For the text-containing cell, return its midpoint in [X, Y] coordinate format. 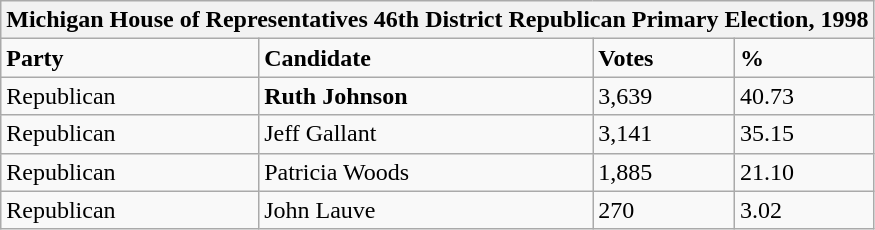
35.15 [804, 134]
Ruth Johnson [426, 96]
Patricia Woods [426, 172]
Party [130, 58]
Votes [664, 58]
John Lauve [426, 210]
Michigan House of Representatives 46th District Republican Primary Election, 1998 [438, 20]
Jeff Gallant [426, 134]
1,885 [664, 172]
21.10 [804, 172]
Candidate [426, 58]
3.02 [804, 210]
270 [664, 210]
40.73 [804, 96]
3,639 [664, 96]
% [804, 58]
3,141 [664, 134]
